Capture the cell that displays the provided text and extract its [X, Y] central coordinate. 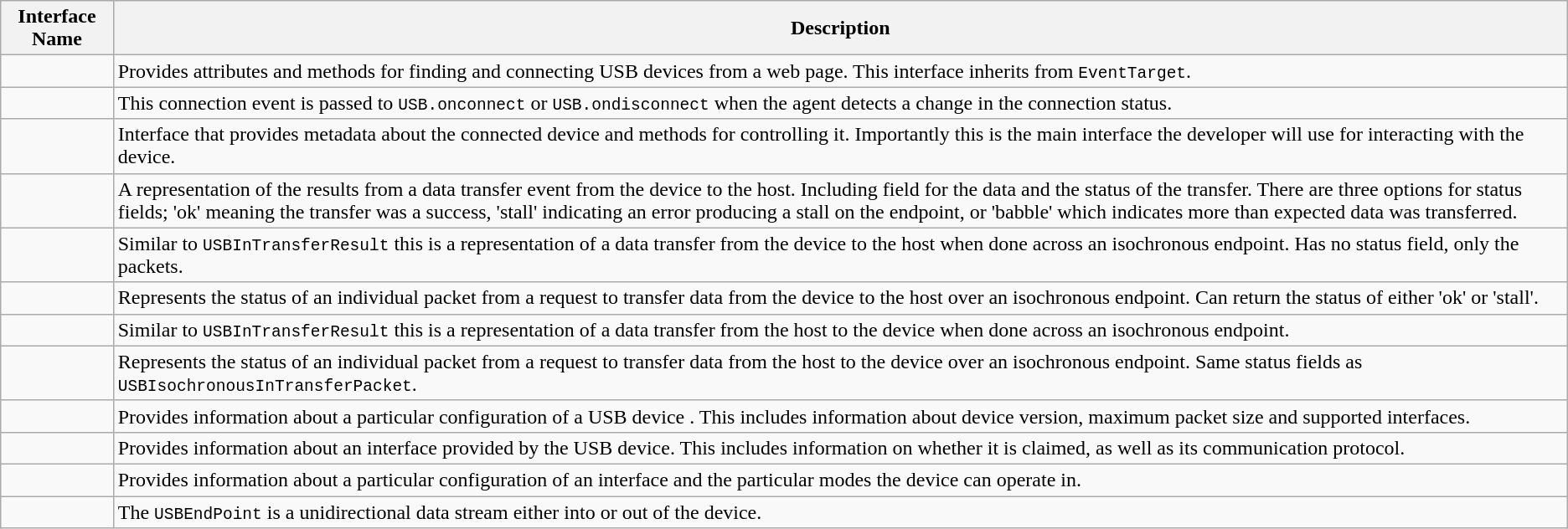
Provides attributes and methods for finding and connecting USB devices from a web page. This interface inherits from EventTarget. [840, 71]
Description [840, 28]
The USBEndPoint is a unidirectional data stream either into or out of the device. [840, 511]
Similar to USBInTransferResult this is a representation of a data transfer from the host to the device when done across an isochronous endpoint. [840, 330]
This connection event is passed to USB.onconnect or USB.ondisconnect when the agent detects a change in the connection status. [840, 103]
Interface Name [57, 28]
Provides information about a particular configuration of an interface and the particular modes the device can operate in. [840, 480]
